From the cell containing the given text, extract its center point as [x, y] coordinate. 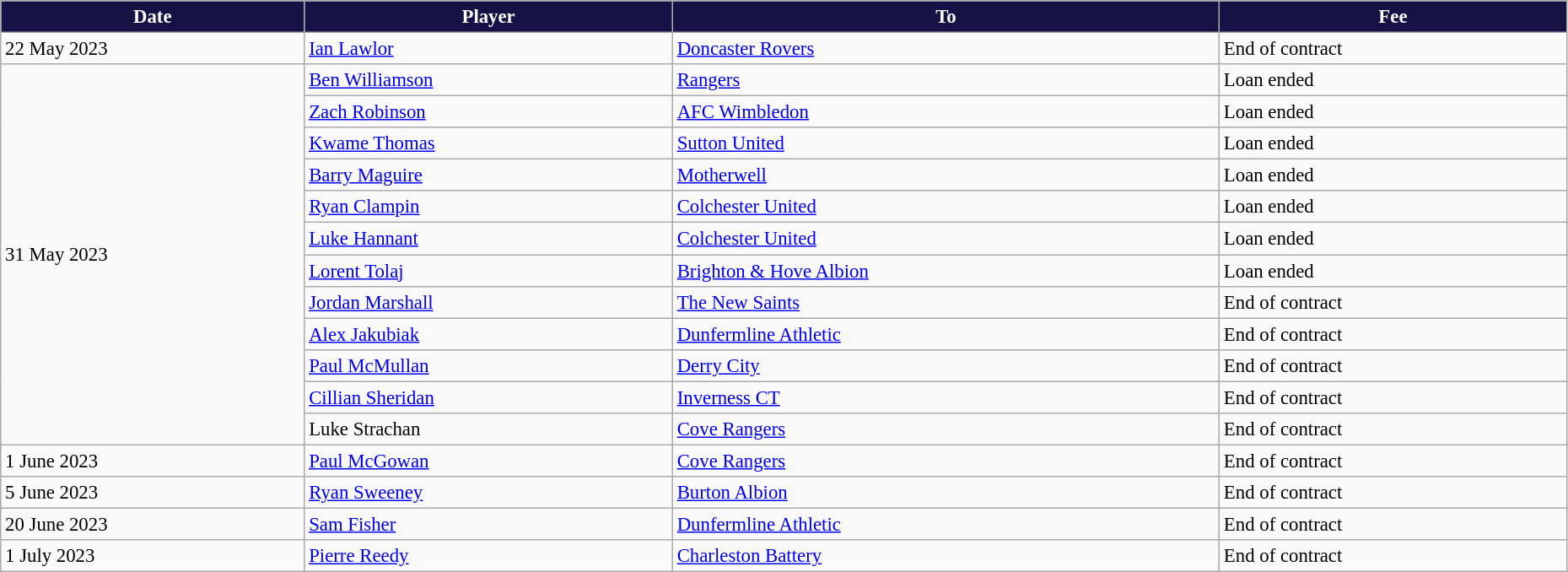
Derry City [946, 365]
Ian Lawlor [489, 49]
Paul McGowan [489, 461]
5 June 2023 [153, 493]
Alex Jakubiak [489, 334]
Ryan Clampin [489, 207]
22 May 2023 [153, 49]
1 June 2023 [153, 461]
Brighton & Hove Albion [946, 271]
Inverness CT [946, 397]
Zach Robinson [489, 112]
The New Saints [946, 302]
Rangers [946, 80]
20 June 2023 [153, 524]
Player [489, 17]
Motherwell [946, 175]
AFC Wimbledon [946, 112]
Lorent Tolaj [489, 271]
Sutton United [946, 143]
Jordan Marshall [489, 302]
Ryan Sweeney [489, 493]
Ben Williamson [489, 80]
Sam Fisher [489, 524]
Kwame Thomas [489, 143]
31 May 2023 [153, 255]
Doncaster Rovers [946, 49]
Paul McMullan [489, 365]
Pierre Reedy [489, 556]
Luke Strachan [489, 429]
Charleston Battery [946, 556]
Barry Maguire [489, 175]
To [946, 17]
1 July 2023 [153, 556]
Date [153, 17]
Fee [1393, 17]
Luke Hannant [489, 239]
Cillian Sheridan [489, 397]
Burton Albion [946, 493]
